From the cell containing the given text, extract its center point as [x, y] coordinate. 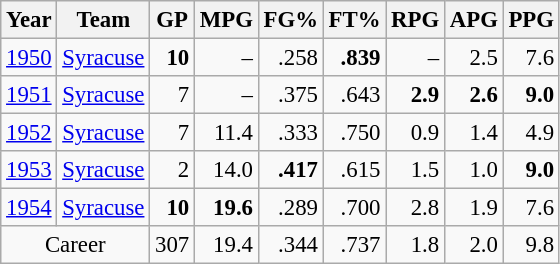
.333 [290, 133]
1.8 [416, 245]
1954 [29, 208]
PPG [531, 20]
1953 [29, 170]
2.0 [474, 245]
14.0 [227, 170]
2.8 [416, 208]
1951 [29, 95]
.643 [354, 95]
.417 [290, 170]
Team [104, 20]
2 [172, 170]
1.9 [474, 208]
.615 [354, 170]
2.9 [416, 95]
.258 [290, 58]
APG [474, 20]
GP [172, 20]
.289 [290, 208]
19.4 [227, 245]
19.6 [227, 208]
4.9 [531, 133]
11.4 [227, 133]
307 [172, 245]
FT% [354, 20]
Career [76, 245]
.737 [354, 245]
.839 [354, 58]
1.0 [474, 170]
2.6 [474, 95]
.750 [354, 133]
1.5 [416, 170]
Year [29, 20]
RPG [416, 20]
1.4 [474, 133]
.700 [354, 208]
.375 [290, 95]
9.8 [531, 245]
1950 [29, 58]
1952 [29, 133]
0.9 [416, 133]
2.5 [474, 58]
FG% [290, 20]
MPG [227, 20]
.344 [290, 245]
